Return the [X, Y] coordinate for the center point of the cell that contains the specified text.  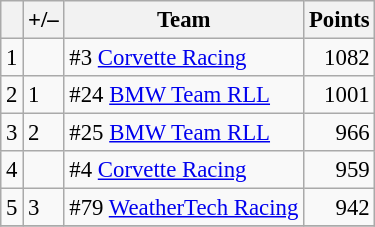
5 [12, 208]
Points [340, 20]
Team [184, 20]
1001 [340, 95]
#25 BMW Team RLL [184, 133]
+/– [44, 20]
#3 Corvette Racing [184, 58]
1082 [340, 58]
#4 Corvette Racing [184, 170]
4 [12, 170]
959 [340, 170]
966 [340, 133]
#24 BMW Team RLL [184, 95]
942 [340, 208]
#79 WeatherTech Racing [184, 208]
